Pinpoint the cell where the given text exists, returning its [x, y] midpoint coordinate. 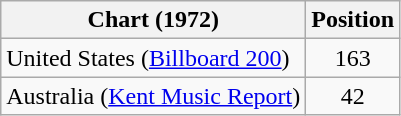
Chart (1972) [154, 20]
Australia (Kent Music Report) [154, 96]
42 [353, 96]
Position [353, 20]
United States (Billboard 200) [154, 58]
163 [353, 58]
